Find where the given text appears and provide that cell's center as [X, Y] coordinate. 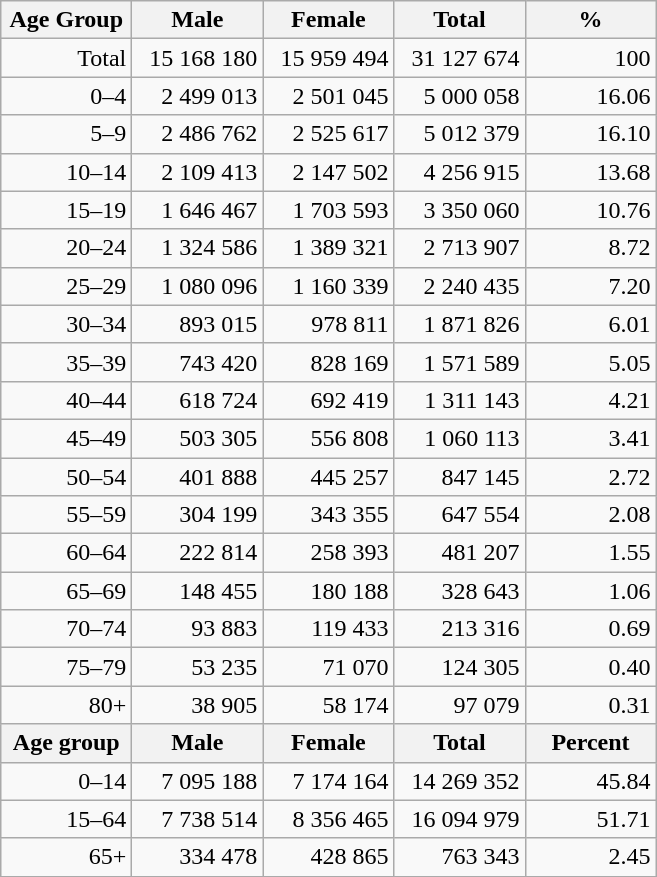
618 724 [198, 400]
0.40 [590, 667]
14 269 352 [460, 781]
51.71 [590, 819]
343 355 [328, 515]
1 311 143 [460, 400]
97 079 [460, 705]
45.84 [590, 781]
334 478 [198, 857]
75–79 [66, 667]
1 871 826 [460, 324]
% [590, 20]
15 959 494 [328, 58]
Age Group [66, 20]
1 060 113 [460, 438]
5 000 058 [460, 96]
10–14 [66, 172]
481 207 [460, 553]
30–34 [66, 324]
828 169 [328, 362]
0–4 [66, 96]
124 305 [460, 667]
7 174 164 [328, 781]
Percent [590, 743]
2 499 013 [198, 96]
647 554 [460, 515]
Age group [66, 743]
3.41 [590, 438]
40–44 [66, 400]
5–9 [66, 134]
2 240 435 [460, 286]
7 095 188 [198, 781]
58 174 [328, 705]
2.08 [590, 515]
70–74 [66, 629]
328 643 [460, 591]
65–69 [66, 591]
10.76 [590, 210]
743 420 [198, 362]
0.69 [590, 629]
2 713 907 [460, 248]
213 316 [460, 629]
258 393 [328, 553]
0.31 [590, 705]
7.20 [590, 286]
5 012 379 [460, 134]
445 257 [328, 477]
20–24 [66, 248]
1 571 589 [460, 362]
53 235 [198, 667]
60–64 [66, 553]
2 147 502 [328, 172]
503 305 [198, 438]
55–59 [66, 515]
2 525 617 [328, 134]
847 145 [460, 477]
16.06 [590, 96]
93 883 [198, 629]
8.72 [590, 248]
15–19 [66, 210]
1.06 [590, 591]
38 905 [198, 705]
401 888 [198, 477]
180 188 [328, 591]
6.01 [590, 324]
1 324 586 [198, 248]
1 646 467 [198, 210]
25–29 [66, 286]
1 080 096 [198, 286]
7 738 514 [198, 819]
763 343 [460, 857]
2 109 413 [198, 172]
148 455 [198, 591]
100 [590, 58]
16 094 979 [460, 819]
4.21 [590, 400]
692 419 [328, 400]
50–54 [66, 477]
3 350 060 [460, 210]
222 814 [198, 553]
45–49 [66, 438]
0–14 [66, 781]
15–64 [66, 819]
428 865 [328, 857]
71 070 [328, 667]
4 256 915 [460, 172]
978 811 [328, 324]
15 168 180 [198, 58]
8 356 465 [328, 819]
13.68 [590, 172]
304 199 [198, 515]
2 501 045 [328, 96]
2.45 [590, 857]
80+ [66, 705]
65+ [66, 857]
893 015 [198, 324]
2.72 [590, 477]
119 433 [328, 629]
556 808 [328, 438]
31 127 674 [460, 58]
35–39 [66, 362]
2 486 762 [198, 134]
1 389 321 [328, 248]
1 703 593 [328, 210]
5.05 [590, 362]
1 160 339 [328, 286]
16.10 [590, 134]
1.55 [590, 553]
